Identify which cell holds the provided text, then report its (x, y) central coordinate. 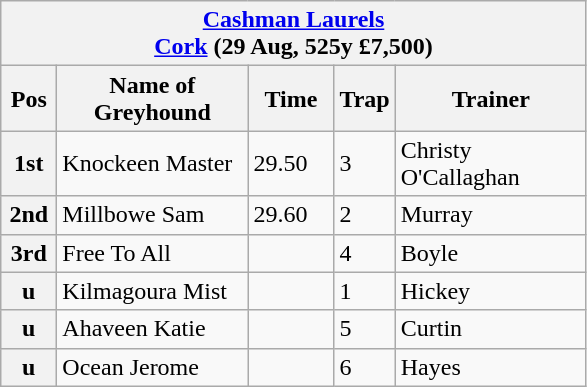
4 (364, 253)
1 (364, 291)
Murray (490, 215)
Pos (29, 98)
29.60 (291, 215)
Hickey (490, 291)
Trainer (490, 98)
Ahaveen Katie (152, 329)
Trap (364, 98)
Christy O'Callaghan (490, 164)
29.50 (291, 164)
3rd (29, 253)
Kilmagoura Mist (152, 291)
2nd (29, 215)
6 (364, 367)
Boyle (490, 253)
2 (364, 215)
5 (364, 329)
3 (364, 164)
Cashman LaurelsCork (29 Aug, 525y £7,500) (294, 34)
Knockeen Master (152, 164)
Millbowe Sam (152, 215)
Name of Greyhound (152, 98)
1st (29, 164)
Curtin (490, 329)
Time (291, 98)
Ocean Jerome (152, 367)
Hayes (490, 367)
Free To All (152, 253)
